Identify which cell holds the provided text, then report its (x, y) central coordinate. 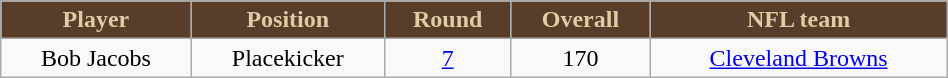
Player (96, 20)
7 (447, 58)
Overall (580, 20)
Position (288, 20)
NFL team (798, 20)
Cleveland Browns (798, 58)
Round (447, 20)
Bob Jacobs (96, 58)
170 (580, 58)
Placekicker (288, 58)
